Locate the cell with the specified text and output its [x, y] center coordinate. 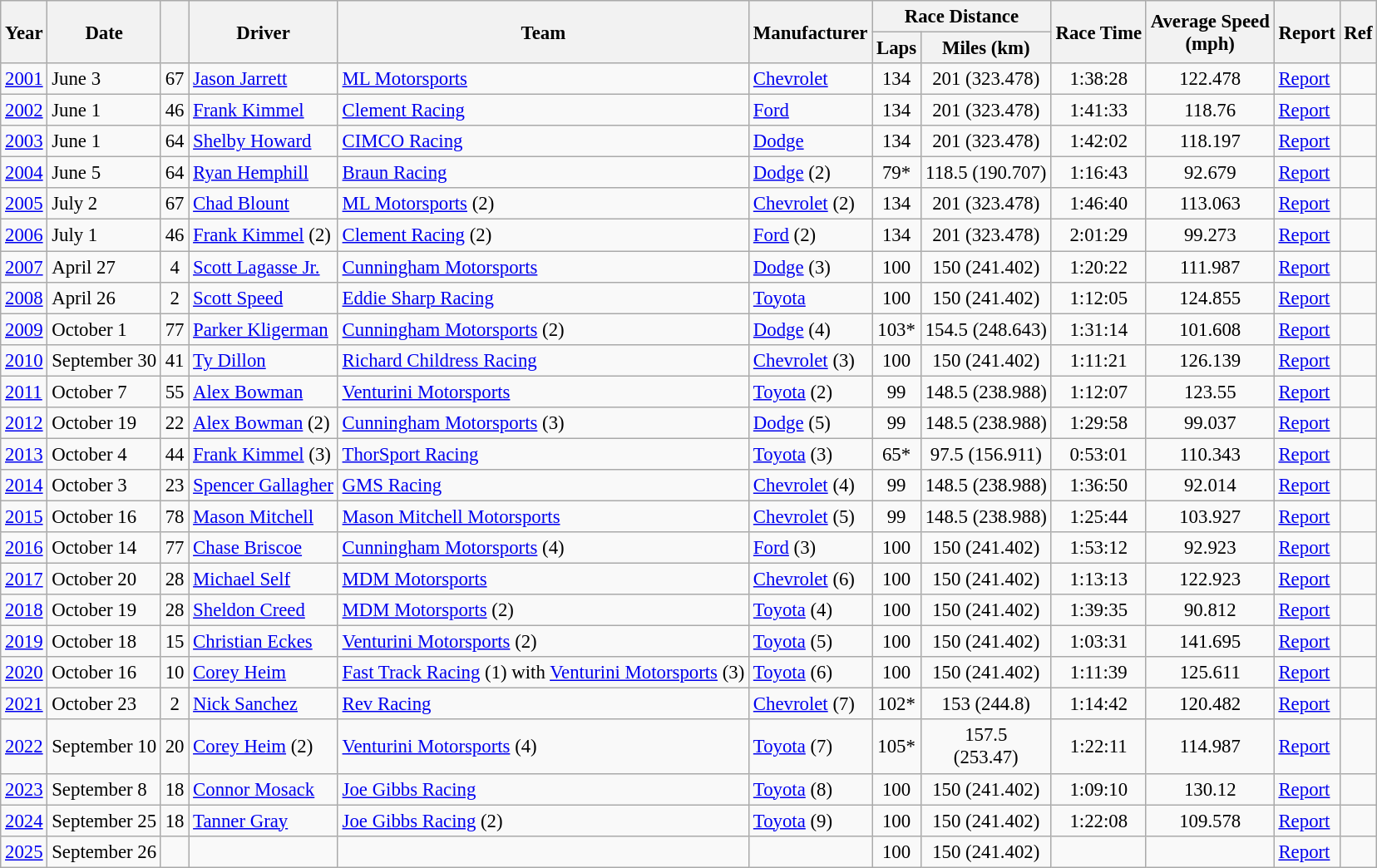
Toyota [811, 298]
1:39:35 [1098, 610]
Dodge (5) [811, 423]
1:11:21 [1098, 360]
Race Time [1098, 32]
2025 [24, 851]
Ford [811, 111]
GMS Racing [543, 486]
1:03:31 [1098, 642]
109.578 [1210, 821]
110.343 [1210, 454]
2:01:29 [1098, 235]
1:20:22 [1098, 267]
September 26 [104, 851]
Miles (km) [986, 48]
Corey Heim (2) [263, 747]
102* [896, 704]
Race Distance [962, 17]
Chevrolet (5) [811, 516]
Ryan Hemphill [263, 173]
1:46:40 [1098, 204]
Ford (3) [811, 548]
105* [896, 747]
Tanner Gray [263, 821]
Braun Racing [543, 173]
October 23 [104, 704]
1:22:08 [1098, 821]
1:14:42 [1098, 704]
Nick Sanchez [263, 704]
ML Motorsports [543, 79]
CIMCO Racing [543, 141]
2021 [24, 704]
2023 [24, 789]
June 3 [104, 79]
65* [896, 454]
79* [896, 173]
Toyota (5) [811, 642]
Frank Kimmel (2) [263, 235]
Driver [263, 32]
2002 [24, 111]
99.273 [1210, 235]
1:38:28 [1098, 79]
99.037 [1210, 423]
2005 [24, 204]
October 20 [104, 579]
Dodge (4) [811, 329]
Venturini Motorsports [543, 392]
Sheldon Creed [263, 610]
1:42:02 [1098, 141]
2020 [24, 673]
118.5 (190.707) [986, 173]
Eddie Sharp Racing [543, 298]
Chad Blount [263, 204]
Manufacturer [811, 32]
78 [175, 516]
2001 [24, 79]
20 [175, 747]
Toyota (9) [811, 821]
92.923 [1210, 548]
Dodge (2) [811, 173]
Toyota (6) [811, 673]
Chevrolet [811, 79]
July 1 [104, 235]
Team [543, 32]
Parker Kligerman [263, 329]
1:29:58 [1098, 423]
Chevrolet (2) [811, 204]
Chevrolet (4) [811, 486]
118.197 [1210, 141]
2009 [24, 329]
118.76 [1210, 111]
Toyota (3) [811, 454]
Connor Mosack [263, 789]
90.812 [1210, 610]
Date [104, 32]
ML Motorsports (2) [543, 204]
1:09:10 [1098, 789]
2014 [24, 486]
2012 [24, 423]
Ref [1359, 32]
1:53:12 [1098, 548]
Frank Kimmel [263, 111]
Laps [896, 48]
44 [175, 454]
1:36:50 [1098, 486]
Christian Eckes [263, 642]
Cunningham Motorsports (2) [543, 329]
123.55 [1210, 392]
1:25:44 [1098, 516]
Clement Racing [543, 111]
22 [175, 423]
2018 [24, 610]
Alex Bowman (2) [263, 423]
September 25 [104, 821]
1:31:14 [1098, 329]
141.695 [1210, 642]
Toyota (4) [811, 610]
Joe Gibbs Racing [543, 789]
April 27 [104, 267]
June 5 [104, 173]
Fast Track Racing (1) with Venturini Motorsports (3) [543, 673]
Toyota (2) [811, 392]
Mason Mitchell [263, 516]
Scott Lagasse Jr. [263, 267]
10 [175, 673]
1:22:11 [1098, 747]
Cunningham Motorsports (3) [543, 423]
Michael Self [263, 579]
55 [175, 392]
Dodge (3) [811, 267]
October 18 [104, 642]
97.5 (156.911) [986, 454]
Clement Racing (2) [543, 235]
122.923 [1210, 579]
1:41:33 [1098, 111]
October 4 [104, 454]
October 7 [104, 392]
Average Speed(mph) [1210, 32]
154.5 (248.643) [986, 329]
Chevrolet (6) [811, 579]
Alex Bowman [263, 392]
130.12 [1210, 789]
2004 [24, 173]
92.014 [1210, 486]
Richard Childress Racing [543, 360]
2019 [24, 642]
2015 [24, 516]
Frank Kimmel (3) [263, 454]
153 (244.8) [986, 704]
2010 [24, 360]
October 1 [104, 329]
111.987 [1210, 267]
113.063 [1210, 204]
September 30 [104, 360]
September 8 [104, 789]
157.5(253.47) [986, 747]
April 26 [104, 298]
October 3 [104, 486]
103* [896, 329]
125.611 [1210, 673]
Toyota (7) [811, 747]
23 [175, 486]
1:16:43 [1098, 173]
92.679 [1210, 173]
122.478 [1210, 79]
2011 [24, 392]
1:11:39 [1098, 673]
Year [24, 32]
Ty Dillon [263, 360]
October 14 [104, 548]
Venturini Motorsports (4) [543, 747]
2007 [24, 267]
124.855 [1210, 298]
MDM Motorsports [543, 579]
2008 [24, 298]
1:13:13 [1098, 579]
Chase Briscoe [263, 548]
MDM Motorsports (2) [543, 610]
2024 [24, 821]
41 [175, 360]
114.987 [1210, 747]
101.608 [1210, 329]
Spencer Gallagher [263, 486]
103.927 [1210, 516]
2016 [24, 548]
Rev Racing [543, 704]
Corey Heim [263, 673]
Cunningham Motorsports (4) [543, 548]
Jason Jarrett [263, 79]
September 10 [104, 747]
July 2 [104, 204]
2003 [24, 141]
Ford (2) [811, 235]
Dodge [811, 141]
Chevrolet (3) [811, 360]
4 [175, 267]
Cunningham Motorsports [543, 267]
0:53:01 [1098, 454]
120.482 [1210, 704]
2013 [24, 454]
Toyota (8) [811, 789]
ThorSport Racing [543, 454]
1:12:07 [1098, 392]
Scott Speed [263, 298]
Mason Mitchell Motorsports [543, 516]
1:12:05 [1098, 298]
2006 [24, 235]
Chevrolet (7) [811, 704]
15 [175, 642]
2022 [24, 747]
Venturini Motorsports (2) [543, 642]
Joe Gibbs Racing (2) [543, 821]
Shelby Howard [263, 141]
2017 [24, 579]
126.139 [1210, 360]
